Find where the given text appears and provide that cell's center as (X, Y) coordinate. 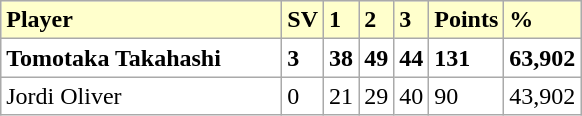
49 (376, 58)
0 (303, 96)
Points (466, 20)
Tomotaka Takahashi (142, 58)
% (542, 20)
131 (466, 58)
29 (376, 96)
Player (142, 20)
1 (342, 20)
40 (412, 96)
63,902 (542, 58)
SV (303, 20)
21 (342, 96)
2 (376, 20)
44 (412, 58)
Jordi Oliver (142, 96)
38 (342, 58)
43,902 (542, 96)
90 (466, 96)
